Output the (x, y) coordinate of the center of the cell containing the given text.  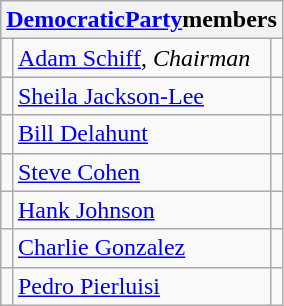
Sheila Jackson-Lee (141, 96)
Pedro Pierluisi (141, 286)
Adam Schiff, Chairman (141, 58)
Steve Cohen (141, 172)
Hank Johnson (141, 210)
Bill Delahunt (141, 134)
Charlie Gonzalez (141, 248)
DemocraticPartymembers (142, 20)
